Capture the cell that displays the provided text and extract its [x, y] central coordinate. 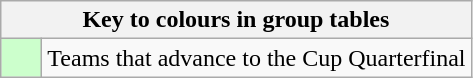
Teams that advance to the Cup Quarterfinal [256, 58]
Key to colours in group tables [236, 20]
